Provide the (x, y) coordinate of the cell's center where the given text is located.  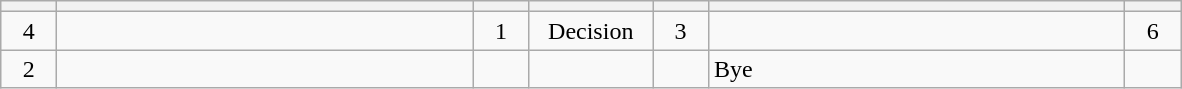
2 (29, 69)
3 (680, 31)
6 (1153, 31)
4 (29, 31)
1 (501, 31)
Decision (591, 31)
Bye (917, 69)
